Capture the cell that displays the provided text and extract its (X, Y) central coordinate. 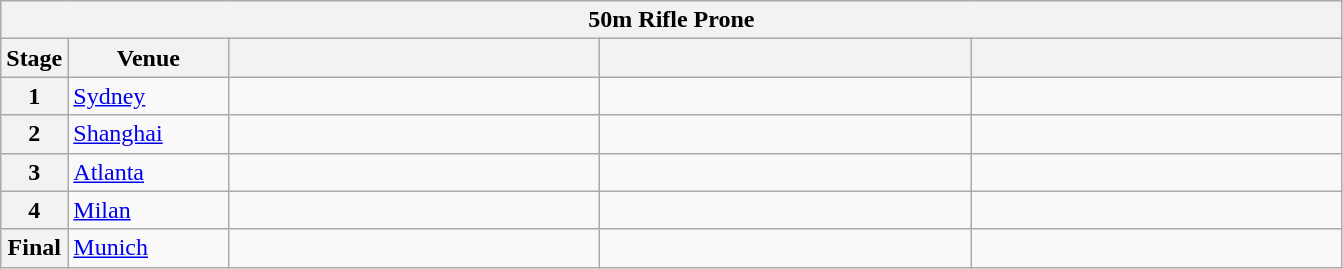
3 (34, 172)
Final (34, 248)
Atlanta (148, 172)
Sydney (148, 96)
Milan (148, 210)
Venue (148, 58)
Munich (148, 248)
50m Rifle Prone (672, 20)
4 (34, 210)
2 (34, 134)
Shanghai (148, 134)
Stage (34, 58)
1 (34, 96)
